Extract the (x, y) coordinate from the center of the cell holding the provided text.  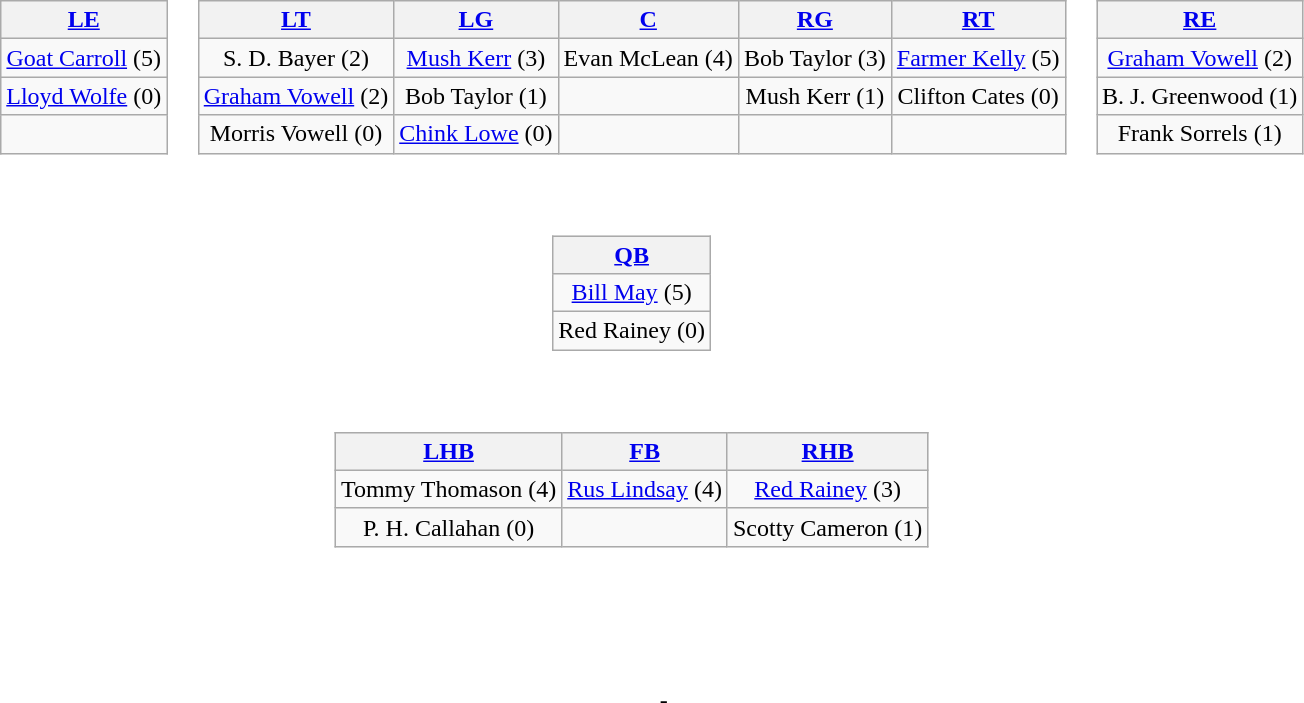
QB (632, 255)
S. D. Bayer (2) (296, 58)
Red Rainey (0) (632, 331)
Bob Taylor (3) (814, 58)
Red Rainey (3) (827, 489)
Frank Sorrels (1) (1199, 134)
Mush Kerr (1) (814, 96)
LG (476, 20)
QB Bill May (5) Red Rainey (0) (644, 279)
Scotty Cameron (1) (827, 527)
Tommy Thomason (4) (448, 489)
Bob Taylor (1) (476, 96)
RG (814, 20)
Clifton Cates (0) (978, 96)
Rus Lindsay (4) (645, 489)
RE (1199, 20)
Farmer Kelly (5) (978, 58)
LHB (448, 451)
Bill May (5) (632, 293)
LT (296, 20)
Mush Kerr (3) (476, 58)
Lloyd Wolfe (0) (84, 96)
RHB (827, 451)
RT (978, 20)
Evan McLean (4) (648, 58)
Chink Lowe (0) (476, 134)
B. J. Greenwood (1) (1199, 96)
C (648, 20)
Goat Carroll (5) (84, 58)
P. H. Callahan (0) (448, 527)
Morris Vowell (0) (296, 134)
FB (645, 451)
LHB FB RHB Tommy Thomason (4) Rus Lindsay (4) Red Rainey (3) P. H. Callahan (0) Scotty Cameron (1) (644, 476)
LE (84, 20)
